Capture the cell that displays the provided text and extract its (X, Y) central coordinate. 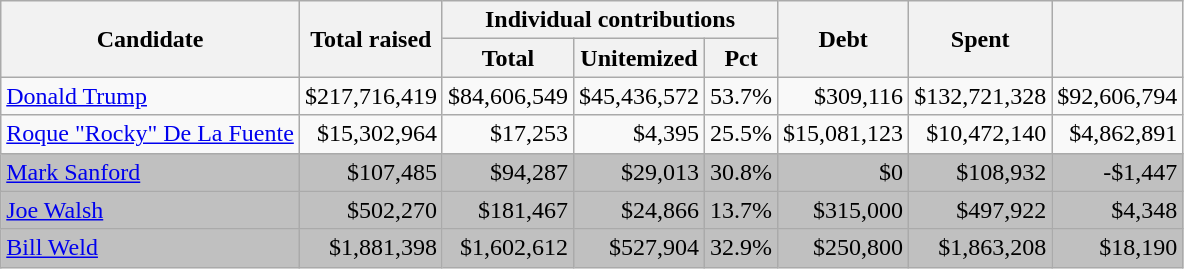
$4,348 (1118, 210)
$217,716,419 (370, 96)
Unitemized (638, 58)
Total raised (370, 39)
$497,922 (980, 210)
$4,395 (638, 134)
$1,602,612 (508, 248)
Roque "Rocky" De La Fuente (150, 134)
$94,287 (508, 172)
$10,472,140 (980, 134)
$29,013 (638, 172)
$1,863,208 (980, 248)
$18,190 (1118, 248)
$108,932 (980, 172)
$84,606,549 (508, 96)
Total (508, 58)
$92,606,794 (1118, 96)
Spent (980, 39)
$250,800 (844, 248)
Pct (742, 58)
Bill Weld (150, 248)
$17,253 (508, 134)
Mark Sanford (150, 172)
-$1,447 (1118, 172)
$315,000 (844, 210)
$181,467 (508, 210)
Donald Trump (150, 96)
$1,881,398 (370, 248)
$0 (844, 172)
$309,116 (844, 96)
Debt (844, 39)
$15,302,964 (370, 134)
Individual contributions (610, 20)
$502,270 (370, 210)
$15,081,123 (844, 134)
$24,866 (638, 210)
13.7% (742, 210)
$4,862,891 (1118, 134)
$527,904 (638, 248)
$107,485 (370, 172)
$132,721,328 (980, 96)
30.8% (742, 172)
32.9% (742, 248)
$45,436,572 (638, 96)
Joe Walsh (150, 210)
Candidate (150, 39)
53.7% (742, 96)
25.5% (742, 134)
